Return the (x, y) coordinate for the center point of the cell that contains the specified text.  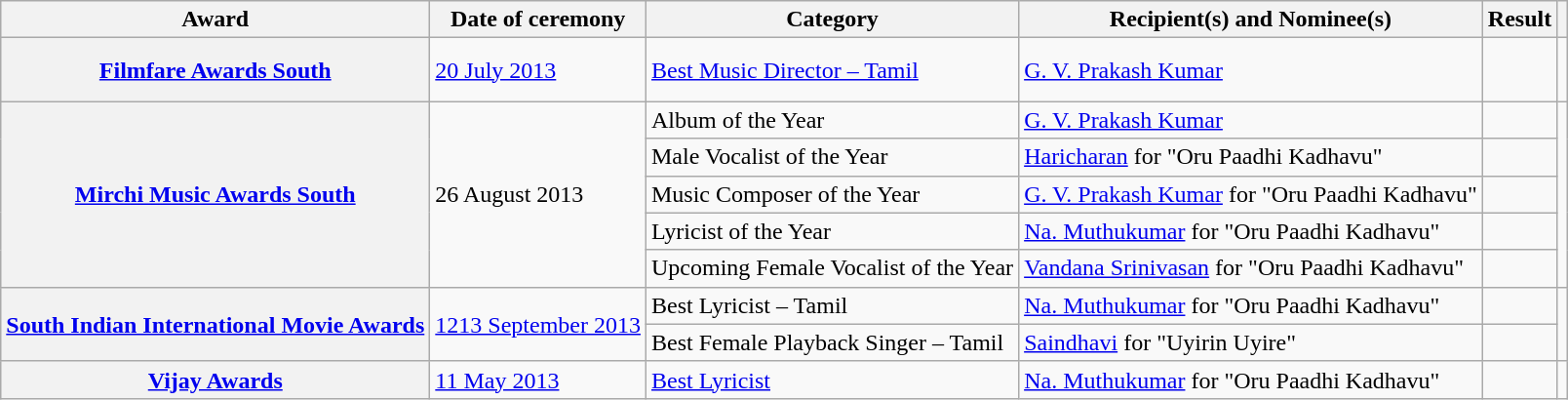
Music Composer of the Year (832, 194)
Lyricist of the Year (832, 231)
Mirchi Music Awards South (216, 194)
Best Lyricist – Tamil (832, 305)
Saindhavi for "Uyirin Uyire" (1251, 342)
Category (832, 20)
Date of ceremony (538, 20)
Filmfare Awards South (216, 70)
Best Lyricist (832, 380)
Upcoming Female Vocalist of the Year (832, 268)
Best Female Playback Singer – Tamil (832, 342)
South Indian International Movie Awards (216, 324)
26 August 2013 (538, 194)
1213 September 2013 (538, 324)
11 May 2013 (538, 380)
Album of the Year (832, 120)
G. V. Prakash Kumar for "Oru Paadhi Kadhavu" (1251, 194)
Haricharan for "Oru Paadhi Kadhavu" (1251, 157)
Result (1519, 20)
Vandana Srinivasan for "Oru Paadhi Kadhavu" (1251, 268)
20 July 2013 (538, 70)
Best Music Director – Tamil (832, 70)
Vijay Awards (216, 380)
Male Vocalist of the Year (832, 157)
Award (216, 20)
Recipient(s) and Nominee(s) (1251, 20)
